From the cell containing the given text, extract its center point as (x, y) coordinate. 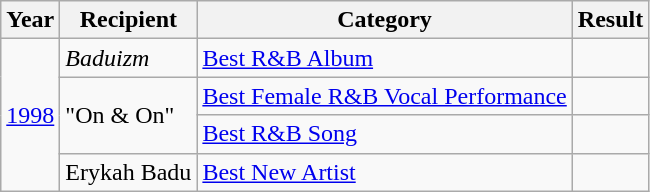
Baduizm (128, 58)
Recipient (128, 20)
Result (610, 20)
Category (384, 20)
"On & On" (128, 115)
Erykah Badu (128, 172)
Best R&B Song (384, 134)
Best Female R&B Vocal Performance (384, 96)
Year (30, 20)
Best R&B Album (384, 58)
1998 (30, 115)
Best New Artist (384, 172)
